Search for the cell housing the specified text and yield its (X, Y) center coordinate. 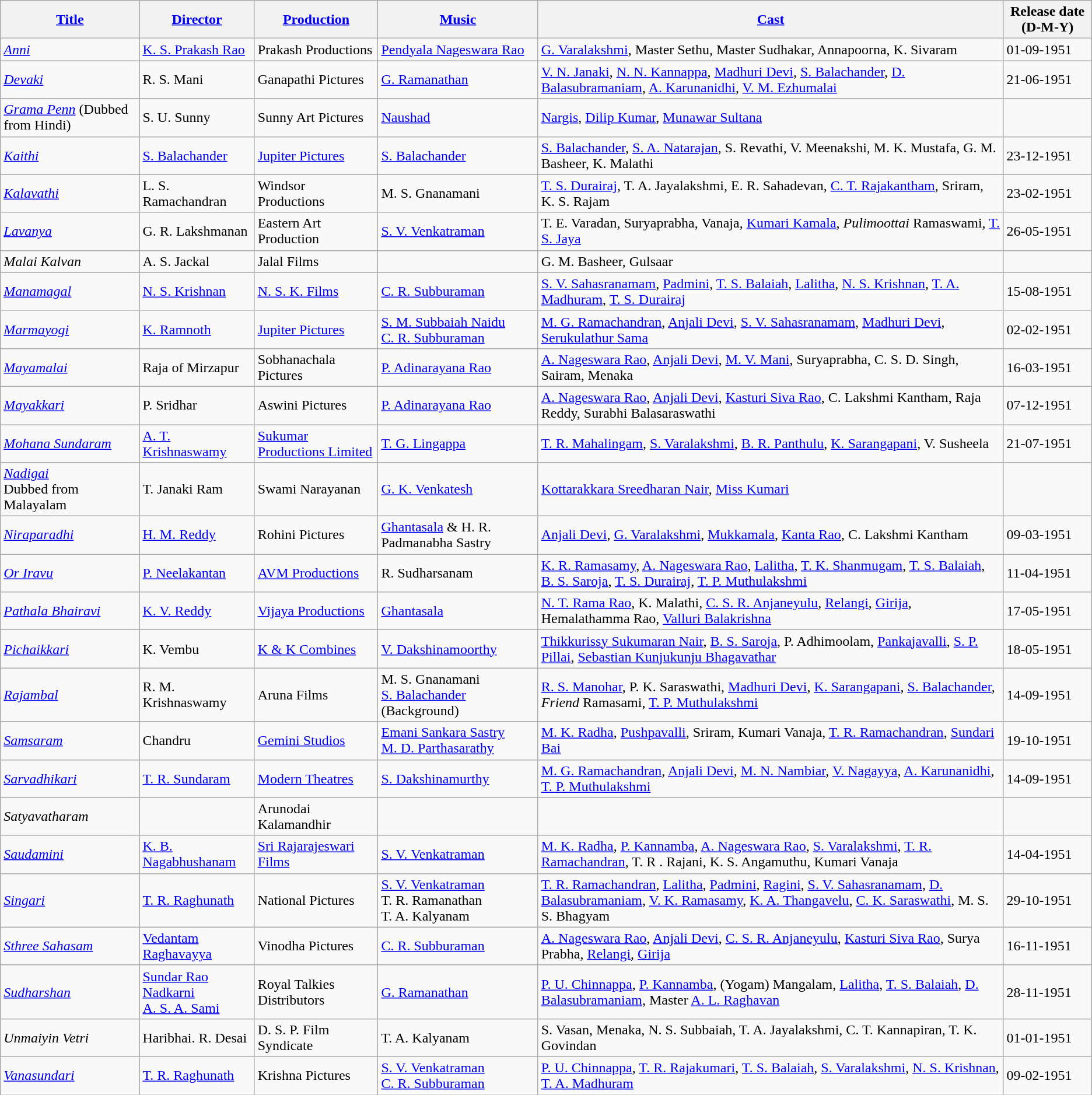
S. Balachander, S. A. Natarajan, S. Revathi, V. Meenakshi, M. K. Mustafa, G. M. Basheer, K. Malathi (771, 155)
Vedantam Raghavayya (197, 946)
K. Vembu (197, 649)
Pichaikkari (70, 649)
Niraparadhi (70, 536)
R. S. Mani (197, 79)
Sudharshan (70, 992)
AVM Productions (316, 573)
T. R. Sundaram (197, 778)
P. U. Chinnappa, P. Kannamba, (Yogam) Mangalam, Lalitha, T. S. Balaiah, D. Balasubramaniam, Master A. L. Raghavan (771, 992)
K. S. Prakash Rao (197, 50)
Arunodai Kalamandhir (316, 817)
K. V. Reddy (197, 611)
Unmaiyin Vetri (70, 1037)
Mohana Sundaram (70, 443)
Anjali Devi, G. Varalakshmi, Mukkamala, Kanta Rao, C. Lakshmi Kantham (771, 536)
M. K. Radha, P. Kannamba, A. Nageswara Rao, S. Varalakshmi, T. R. Ramachandran, T. R . Rajani, K. S. Angamuthu, Kumari Vanaja (771, 854)
Sobhanachala Pictures (316, 368)
S. M. Subbaiah NaiduC. R. Subburaman (458, 329)
Malai Kalvan (70, 261)
H. M. Reddy (197, 536)
M. G. Ramachandran, Anjali Devi, M. N. Nambiar, V. Nagayya, A. Karunanidhi, T. P. Muthulakshmi (771, 778)
Modern Theatres (316, 778)
Mayakkari (70, 405)
Manamagal (70, 292)
Rajambal (70, 695)
15-08-1951 (1048, 292)
Singari (70, 900)
N. S. K. Films (316, 292)
01-09-1951 (1048, 50)
Sunny Art Pictures (316, 118)
A. Nageswara Rao, Anjali Devi, C. S. R. Anjaneyulu, Kasturi Siva Rao, Surya Prabha, Relangi, Girija (771, 946)
Vijaya Productions (316, 611)
23-02-1951 (1048, 194)
Music (458, 20)
Rohini Pictures (316, 536)
P. U. Chinnappa, T. R. Rajakumari, T. S. Balaiah, S. Varalakshmi, N. S. Krishnan, T. A. Madhuram (771, 1076)
A. T. Krishnaswamy (197, 443)
Kalavathi (70, 194)
S. Dakshinamurthy (458, 778)
K. B. Nagabhushanam (197, 854)
09-03-1951 (1048, 536)
R. M. Krishnaswamy (197, 695)
23-12-1951 (1048, 155)
Ganapathi Pictures (316, 79)
Aruna Films (316, 695)
NadigaiDubbed from Malayalam (70, 489)
26-05-1951 (1048, 231)
16-11-1951 (1048, 946)
Sarvadhikari (70, 778)
R. Sudharsanam (458, 573)
T. R. Mahalingam, S. Varalakshmi, B. R. Panthulu, K. Sarangapani, V. Susheela (771, 443)
Vinodha Pictures (316, 946)
07-12-1951 (1048, 405)
Haribhai. R. Desai (197, 1037)
Sukumar Productions Limited (316, 443)
M. S. Gnanamani (458, 194)
T. Janaki Ram (197, 489)
S. V. Sahasranamam, Padmini, T. S. Balaiah, Lalitha, N. S. Krishnan, T. A. Madhuram, T. S. Durairaj (771, 292)
Aswini Pictures (316, 405)
Anni (70, 50)
Jalal Films (316, 261)
Marmayogi (70, 329)
T. S. Durairaj, T. A. Jayalakshmi, E. R. Sahadevan, C. T. Rajakantham, Sriram, K. S. Rajam (771, 194)
11-04-1951 (1048, 573)
Swami Narayanan (316, 489)
A. Nageswara Rao, Anjali Devi, Kasturi Siva Rao, C. Lakshmi Kantham, Raja Reddy, Surabhi Balasaraswathi (771, 405)
Raja of Mirzapur (197, 368)
Production (316, 20)
Krishna Pictures (316, 1076)
T. A. Kalyanam (458, 1037)
Devaki (70, 79)
P. Neelakantan (197, 573)
S. Vasan, Menaka, N. S. Subbaiah, T. A. Jayalakshmi, C. T. Kannapiran, T. K. Govindan (771, 1037)
Kottarakkara Sreedharan Nair, Miss Kumari (771, 489)
K & K Combines (316, 649)
Emani Sankara SastryM. D. Parthasarathy (458, 741)
09-02-1951 (1048, 1076)
Chandru (197, 741)
V. N. Janaki, N. N. Kannappa, Madhuri Devi, S. Balachander, D. Balasubramaniam, A. Karunanidhi, V. M. Ezhumalai (771, 79)
29-10-1951 (1048, 900)
Sundar Rao NadkarniA. S. A. Sami (197, 992)
21-06-1951 (1048, 79)
K. Ramnoth (197, 329)
18-05-1951 (1048, 649)
Or Iravu (70, 573)
S. V. VenkatramanC. R. Subburaman (458, 1076)
Ghantasala (458, 611)
28-11-1951 (1048, 992)
Gemini Studios (316, 741)
Cast (771, 20)
Sri Rajarajeswari Films (316, 854)
Prakash Productions (316, 50)
Sthree Sahasam (70, 946)
Ghantasala & H. R. Padmanabha Sastry (458, 536)
G. M. Basheer, Gulsaar (771, 261)
Director (197, 20)
R. S. Manohar, P. K. Saraswathi, Madhuri Devi, K. Sarangapani, S. Balachander, Friend Ramasami, T. P. Muthulakshmi (771, 695)
17-05-1951 (1048, 611)
T. E. Varadan, Suryaprabha, Vanaja, Kumari Kamala, Pulimoottai Ramaswami, T. S. Jaya (771, 231)
01-01-1951 (1048, 1037)
N. T. Rama Rao, K. Malathi, C. S. R. Anjaneyulu, Relangi, Girija, Hemalathamma Rao, Valluri Balakrishna (771, 611)
Vanasundari (70, 1076)
Lavanya (70, 231)
Eastern Art Production (316, 231)
S. U. Sunny (197, 118)
M. S. GnanamaniS. Balachander (Background) (458, 695)
16-03-1951 (1048, 368)
19-10-1951 (1048, 741)
Naushad (458, 118)
21-07-1951 (1048, 443)
K. R. Ramasamy, A. Nageswara Rao, Lalitha, T. K. Shanmugam, T. S. Balaiah, B. S. Saroja, T. S. Durairaj, T. P. Muthulakshmi (771, 573)
G. Varalakshmi, Master Sethu, Master Sudhakar, Annapoorna, K. Sivaram (771, 50)
Mayamalai (70, 368)
L. S. Ramachandran (197, 194)
A. Nageswara Rao, Anjali Devi, M. V. Mani, Suryaprabha, C. S. D. Singh, Sairam, Menaka (771, 368)
P. Sridhar (197, 405)
Royal Talkies Distributors (316, 992)
Release date (D-M-Y) (1048, 20)
M. K. Radha, Pushpavalli, Sriram, Kumari Vanaja, T. R. Ramachandran, Sundari Bai (771, 741)
D. S. P. Film Syndicate (316, 1037)
Kaithi (70, 155)
G. R. Lakshmanan (197, 231)
Pathala Bhairavi (70, 611)
T. G. Lingappa (458, 443)
Thikkurissy Sukumaran Nair, B. S. Saroja, P. Adhimoolam, Pankajavalli, S. P. Pillai, Sebastian Kunjukunju Bhagavathar (771, 649)
02-02-1951 (1048, 329)
M. G. Ramachandran, Anjali Devi, S. V. Sahasranamam, Madhuri Devi, Serukulathur Sama (771, 329)
Grama Penn (Dubbed from Hindi) (70, 118)
G. K. Venkatesh (458, 489)
S. V. VenkatramanT. R. RamanathanT. A. Kalyanam (458, 900)
Pendyala Nageswara Rao (458, 50)
N. S. Krishnan (197, 292)
14-04-1951 (1048, 854)
Samsaram (70, 741)
A. S. Jackal (197, 261)
Windsor Productions (316, 194)
Saudamini (70, 854)
Nargis, Dilip Kumar, Munawar Sultana (771, 118)
National Pictures (316, 900)
Satyavatharam (70, 817)
Title (70, 20)
V. Dakshinamoorthy (458, 649)
